Determine the (X, Y) coordinate at the center of the cell enclosing the given text.  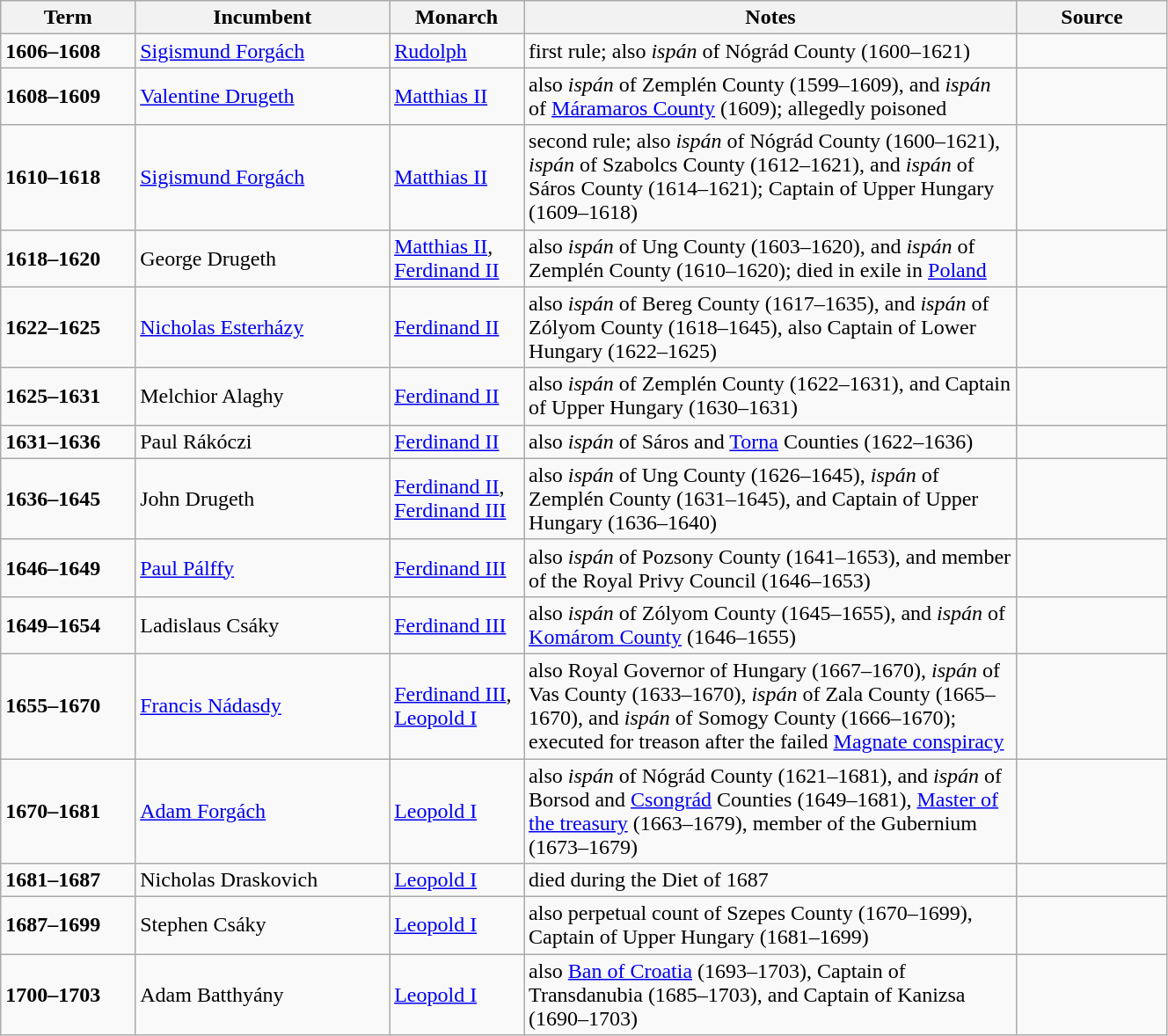
also ispán of Pozsony County (1641–1653), and member of the Royal Privy Council (1646–1653) (770, 568)
1670–1681 (69, 811)
Adam Batthyány (262, 995)
Valentine Drugeth (262, 97)
Source (1091, 18)
1610–1618 (69, 178)
1618–1620 (69, 259)
1649–1654 (69, 624)
first rule; also ispán of Nógrád County (1600–1621) (770, 51)
Francis Nádasdy (262, 705)
also Ban of Croatia (1693–1703), Captain of Transdanubia (1685–1703), and Captain of Kanizsa (1690–1703) (770, 995)
1636–1645 (69, 499)
also ispán of Sáros and Torna Counties (1622–1636) (770, 441)
1606–1608 (69, 51)
also ispán of Zólyom County (1645–1655), and ispán of Komárom County (1646–1655) (770, 624)
Ferdinand III,Leopold I (457, 705)
also perpetual count of Szepes County (1670–1699), Captain of Upper Hungary (1681–1699) (770, 925)
Monarch (457, 18)
also ispán of Ung County (1603–1620), and ispán of Zemplén County (1610–1620); died in exile in Poland (770, 259)
1622–1625 (69, 327)
1608–1609 (69, 97)
Nicholas Draskovich (262, 880)
Adam Forgách (262, 811)
George Drugeth (262, 259)
Paul Pálffy (262, 568)
Notes (770, 18)
Rudolph (457, 51)
Matthias II,Ferdinand II (457, 259)
Paul Rákóczi (262, 441)
1631–1636 (69, 441)
also ispán of Ung County (1626–1645), ispán of Zemplén County (1631–1645), and Captain of Upper Hungary (1636–1640) (770, 499)
1700–1703 (69, 995)
also ispán of Bereg County (1617–1635), and ispán of Zólyom County (1618–1645), also Captain of Lower Hungary (1622–1625) (770, 327)
Ferdinand II,Ferdinand III (457, 499)
John Drugeth (262, 499)
Nicholas Esterházy (262, 327)
Melchior Alaghy (262, 396)
1625–1631 (69, 396)
1655–1670 (69, 705)
1681–1687 (69, 880)
Stephen Csáky (262, 925)
Term (69, 18)
Incumbent (262, 18)
also ispán of Zemplén County (1622–1631), and Captain of Upper Hungary (1630–1631) (770, 396)
also ispán of Zemplén County (1599–1609), and ispán of Máramaros County (1609); allegedly poisoned (770, 97)
1646–1649 (69, 568)
1687–1699 (69, 925)
died during the Diet of 1687 (770, 880)
Ladislaus Csáky (262, 624)
